Search for the cell housing the specified text and yield its [X, Y] center coordinate. 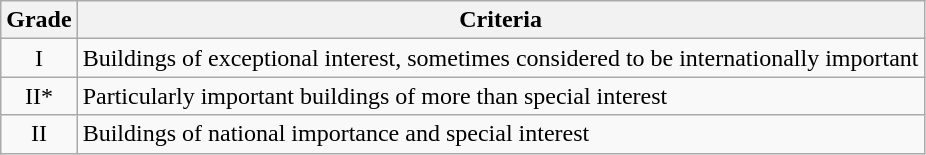
II* [39, 96]
Particularly important buildings of more than special interest [500, 96]
I [39, 58]
Grade [39, 20]
Buildings of exceptional interest, sometimes considered to be internationally important [500, 58]
II [39, 134]
Criteria [500, 20]
Buildings of national importance and special interest [500, 134]
